Locate the cell with the specified text and output its [X, Y] center coordinate. 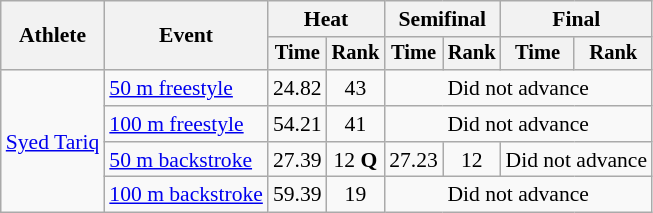
Semifinal [442, 19]
50 m freestyle [186, 88]
Heat [326, 19]
43 [356, 88]
Athlete [53, 36]
100 m freestyle [186, 124]
54.21 [298, 124]
24.82 [298, 88]
Syed Tariq [53, 141]
19 [356, 195]
100 m backstroke [186, 195]
12 [472, 160]
Event [186, 36]
Final [576, 19]
41 [356, 124]
27.39 [298, 160]
50 m backstroke [186, 160]
12 Q [356, 160]
27.23 [414, 160]
59.39 [298, 195]
